Identify which cell holds the provided text, then report its [X, Y] central coordinate. 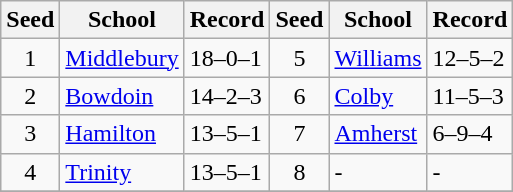
Bowdoin [122, 96]
6 [300, 96]
1 [30, 58]
Trinity [122, 172]
Amherst [378, 134]
Hamilton [122, 134]
Middlebury [122, 58]
14–2–3 [227, 96]
3 [30, 134]
7 [300, 134]
Colby [378, 96]
8 [300, 172]
4 [30, 172]
12–5–2 [470, 58]
2 [30, 96]
Williams [378, 58]
11–5–3 [470, 96]
5 [300, 58]
18–0–1 [227, 58]
6–9–4 [470, 134]
